Capture the cell that displays the provided text and extract its [X, Y] central coordinate. 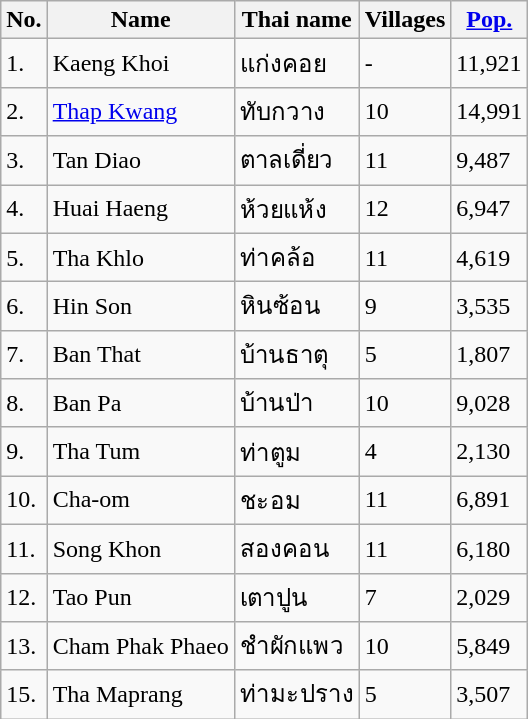
No. [24, 20]
Cham Phak Phaeo [140, 646]
9 [405, 306]
Tao Pun [140, 598]
3,507 [490, 694]
แก่งคอย [296, 64]
- [405, 64]
ชะอม [296, 500]
2,029 [490, 598]
9,487 [490, 160]
10. [24, 500]
6,180 [490, 548]
Cha-om [140, 500]
12 [405, 208]
Tha Tum [140, 452]
Tha Maprang [140, 694]
11. [24, 548]
ท่ามะปราง [296, 694]
7 [405, 598]
ท่าตูม [296, 452]
ทับกวาง [296, 112]
เตาปูน [296, 598]
5,849 [490, 646]
14,991 [490, 112]
8. [24, 404]
ชำผักแพว [296, 646]
Hin Son [140, 306]
4,619 [490, 258]
1. [24, 64]
4. [24, 208]
Tan Diao [140, 160]
Song Khon [140, 548]
7. [24, 354]
12. [24, 598]
ท่าคล้อ [296, 258]
หินซ้อน [296, 306]
Pop. [490, 20]
4 [405, 452]
บ้านธาตุ [296, 354]
2. [24, 112]
สองคอน [296, 548]
3. [24, 160]
Villages [405, 20]
Thai name [296, 20]
9. [24, 452]
5. [24, 258]
Ban That [140, 354]
ตาลเดี่ยว [296, 160]
9,028 [490, 404]
2,130 [490, 452]
15. [24, 694]
Ban Pa [140, 404]
6,947 [490, 208]
11,921 [490, 64]
ห้วยแห้ง [296, 208]
6,891 [490, 500]
6. [24, 306]
1,807 [490, 354]
Name [140, 20]
Thap Kwang [140, 112]
13. [24, 646]
3,535 [490, 306]
บ้านป่า [296, 404]
Tha Khlo [140, 258]
Huai Haeng [140, 208]
Kaeng Khoi [140, 64]
